For the text-containing cell, return its midpoint in (X, Y) coordinate format. 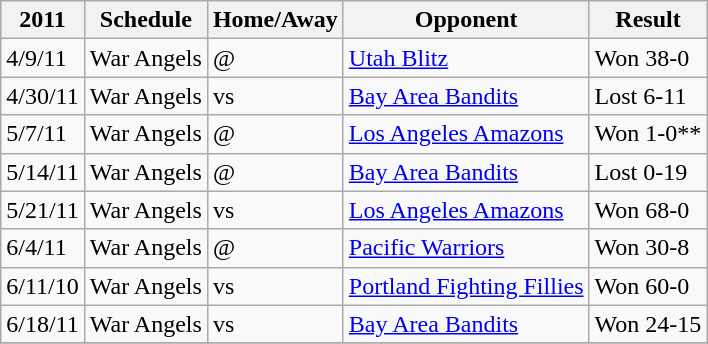
Won 30-8 (648, 248)
5/7/11 (43, 134)
6/4/11 (43, 248)
2011 (43, 20)
Won 68-0 (648, 210)
Lost 0-19 (648, 172)
5/14/11 (43, 172)
Home/Away (275, 20)
Won 1-0** (648, 134)
Result (648, 20)
Utah Blitz (466, 58)
4/30/11 (43, 96)
Won 60-0 (648, 286)
6/18/11 (43, 324)
Lost 6-11 (648, 96)
Schedule (146, 20)
4/9/11 (43, 58)
Pacific Warriors (466, 248)
Portland Fighting Fillies (466, 286)
5/21/11 (43, 210)
Won 38-0 (648, 58)
Won 24-15 (648, 324)
6/11/10 (43, 286)
Opponent (466, 20)
